Provide the [X, Y] coordinate of the cell's center where the given text is located.  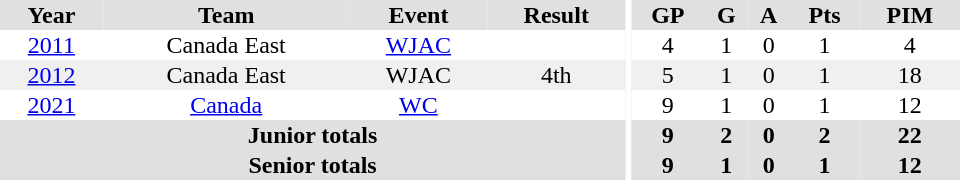
18 [910, 75]
Pts [824, 15]
2011 [52, 45]
G [726, 15]
5 [668, 75]
A [768, 15]
Result [556, 15]
2012 [52, 75]
Event [418, 15]
Junior totals [312, 135]
GP [668, 15]
2021 [52, 105]
Canada [226, 105]
Year [52, 15]
Team [226, 15]
WC [418, 105]
PIM [910, 15]
Senior totals [312, 165]
22 [910, 135]
4th [556, 75]
